Pinpoint the cell where the given text exists, returning its (x, y) midpoint coordinate. 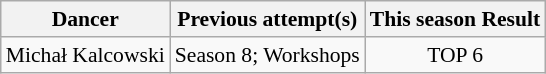
Michał Kalcowski (86, 55)
This season Result (455, 19)
Dancer (86, 19)
Previous attempt(s) (268, 19)
Season 8; Workshops (268, 55)
TOP 6 (455, 55)
